Return the [X, Y] coordinate for the center point of the cell that contains the specified text.  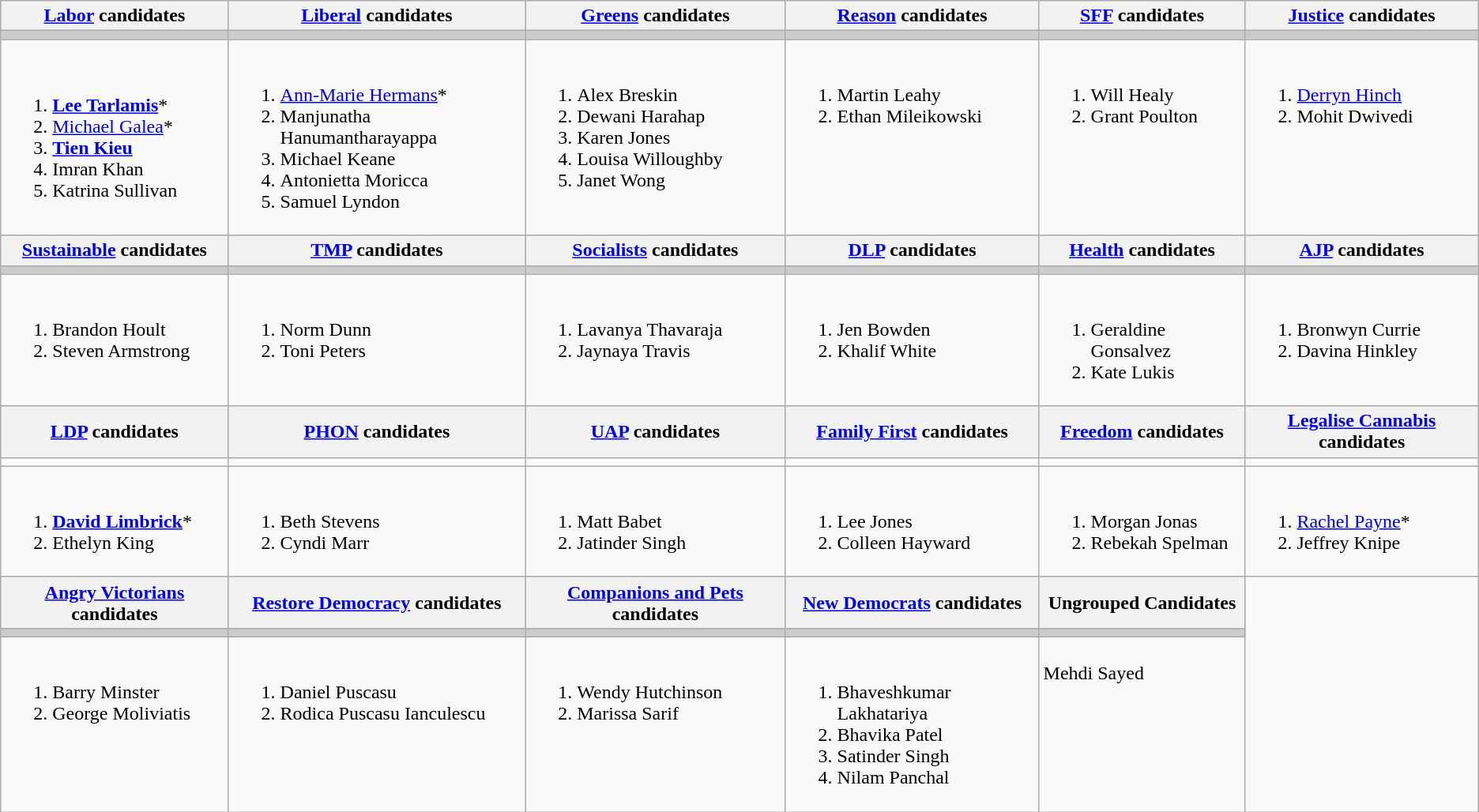
Health candidates [1142, 250]
Justice candidates [1362, 16]
PHON candidates [377, 431]
Ann-Marie Hermans*Manjunatha HanumantharayappaMichael KeaneAntonietta MoriccaSamuel Lyndon [377, 137]
Morgan JonasRebekah Spelman [1142, 521]
Bhaveshkumar LakhatariyaBhavika PatelSatinder SinghNilam Panchal [912, 724]
Reason candidates [912, 16]
Ungrouped Candidates [1142, 602]
Will HealyGrant Poulton [1142, 137]
Daniel PuscasuRodica Puscasu Ianculescu [377, 724]
Brandon HoultSteven Armstrong [115, 340]
Angry Victorians candidates [115, 602]
TMP candidates [377, 250]
LDP candidates [115, 431]
Legalise Cannabis candidates [1362, 431]
Restore Democracy candidates [377, 602]
David Limbrick*Ethelyn King [115, 521]
Companions and Pets candidates [656, 602]
Barry MinsterGeorge Moliviatis [115, 724]
Alex BreskinDewani HarahapKaren JonesLouisa WilloughbyJanet Wong [656, 137]
Labor candidates [115, 16]
Freedom candidates [1142, 431]
Liberal candidates [377, 16]
Bronwyn CurrieDavina Hinkley [1362, 340]
Lavanya ThavarajaJaynaya Travis [656, 340]
Derryn HinchMohit Dwivedi [1362, 137]
Lee Tarlamis*Michael Galea*Tien KieuImran KhanKatrina Sullivan [115, 137]
Lee JonesColleen Hayward [912, 521]
Socialists candidates [656, 250]
Greens candidates [656, 16]
Sustainable candidates [115, 250]
Beth StevensCyndi Marr [377, 521]
Mehdi Sayed [1142, 724]
New Democrats candidates [912, 602]
Jen BowdenKhalif White [912, 340]
Martin LeahyEthan Mileikowski [912, 137]
Matt BabetJatinder Singh [656, 521]
Rachel Payne*Jeffrey Knipe [1362, 521]
Wendy HutchinsonMarissa Sarif [656, 724]
UAP candidates [656, 431]
DLP candidates [912, 250]
Family First candidates [912, 431]
Norm DunnToni Peters [377, 340]
SFF candidates [1142, 16]
AJP candidates [1362, 250]
Geraldine GonsalvezKate Lukis [1142, 340]
